Output the [X, Y] coordinate of the center of the cell containing the given text.  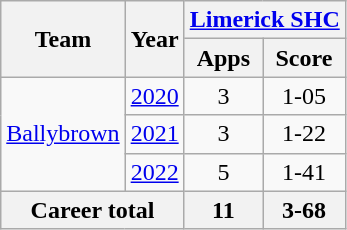
11 [223, 210]
2020 [154, 96]
Limerick SHC [264, 20]
2022 [154, 172]
1-05 [304, 96]
Score [304, 58]
Team [63, 39]
Year [154, 39]
2021 [154, 134]
Apps [223, 58]
5 [223, 172]
3-68 [304, 210]
1-22 [304, 134]
Career total [92, 210]
Ballybrown [63, 134]
1-41 [304, 172]
